Detect which cell encompasses the target text, then output its [X, Y] center coordinate. 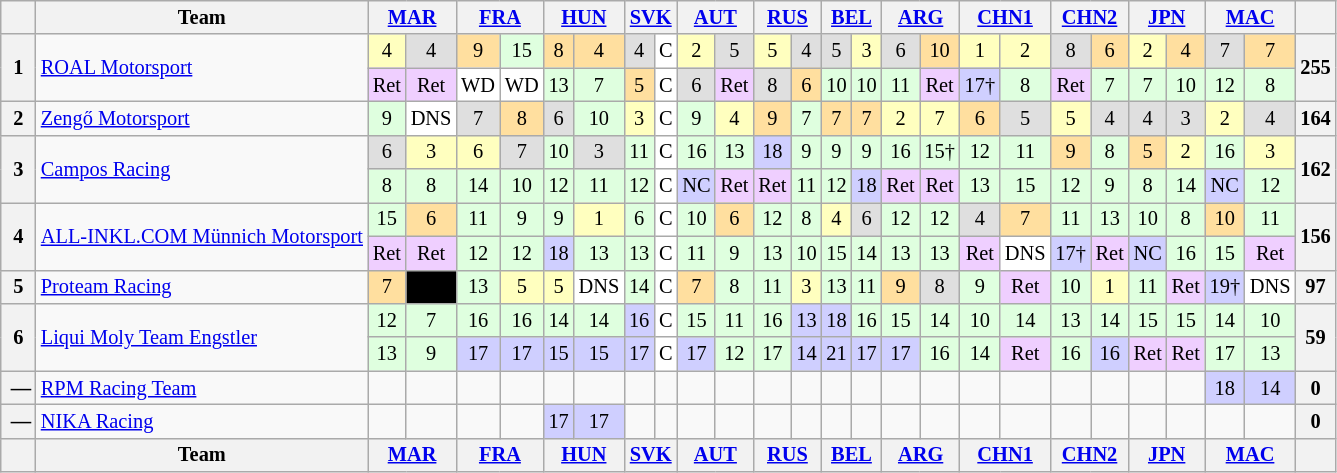
RPM Racing Team [202, 388]
97 [1315, 287]
ROAL Motorsport [202, 68]
156 [1315, 236]
DSQ [431, 287]
Proteam Racing [202, 287]
NIKA Racing [202, 421]
15† [940, 152]
255 [1315, 68]
ALL-INKL.COM Münnich Motorsport [202, 236]
Zengő Motorsport [202, 118]
164 [1315, 118]
59 [1315, 336]
162 [1315, 168]
19† [1225, 287]
Campos Racing [202, 168]
21 [836, 354]
Liqui Moly Team Engstler [202, 336]
